Return the (X, Y) coordinate for the center point of the cell that contains the specified text.  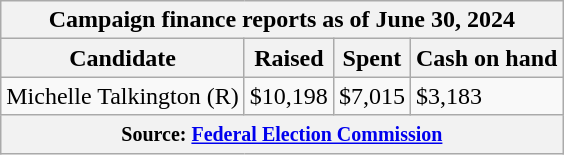
$7,015 (372, 96)
Campaign finance reports as of June 30, 2024 (282, 20)
Cash on hand (486, 58)
Source: Federal Election Commission (282, 134)
Candidate (123, 58)
Spent (372, 58)
Michelle Talkington (R) (123, 96)
$10,198 (288, 96)
$3,183 (486, 96)
Raised (288, 58)
